Pinpoint the cell where the given text exists, returning its (X, Y) midpoint coordinate. 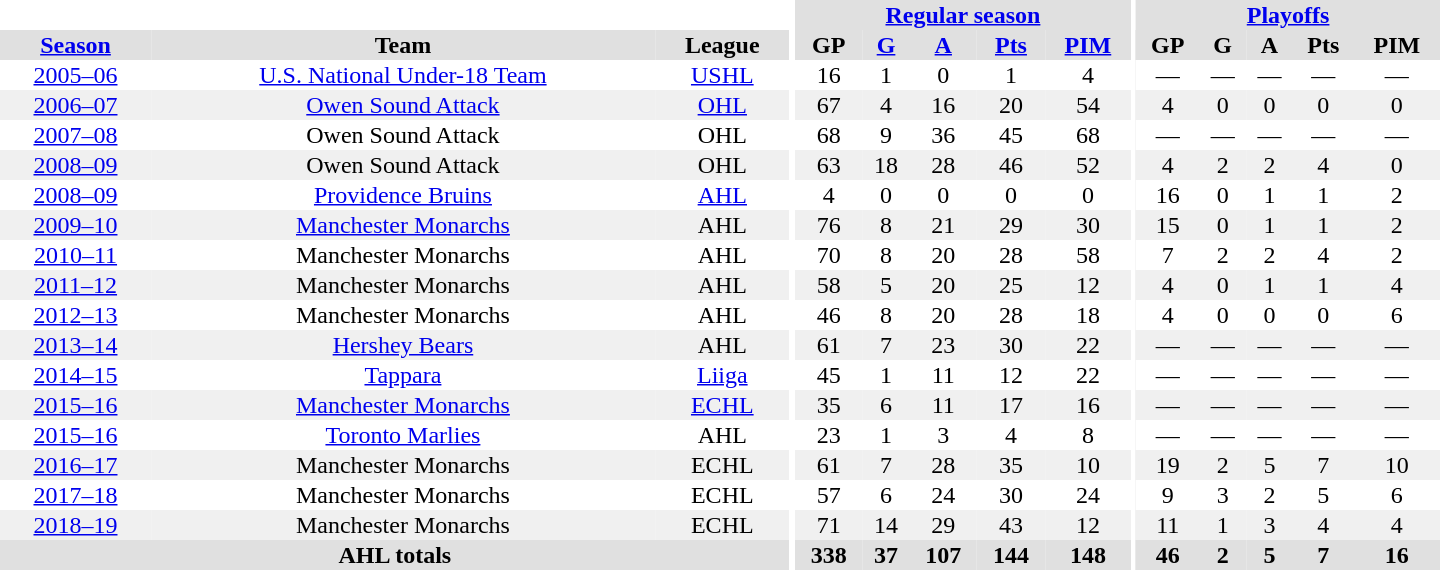
2009–10 (76, 225)
2005–06 (76, 75)
2017–18 (76, 495)
AHL totals (395, 555)
107 (943, 555)
Regular season (963, 15)
338 (829, 555)
63 (829, 165)
2016–17 (76, 465)
148 (1088, 555)
League (722, 45)
2010–11 (76, 255)
14 (886, 525)
21 (943, 225)
67 (829, 105)
70 (829, 255)
2014–15 (76, 375)
37 (886, 555)
57 (829, 495)
76 (829, 225)
19 (1168, 465)
25 (1011, 285)
Playoffs (1288, 15)
2006–07 (76, 105)
17 (1011, 405)
15 (1168, 225)
2007–08 (76, 135)
36 (943, 135)
Toronto Marlies (403, 435)
144 (1011, 555)
Hershey Bears (403, 345)
2018–19 (76, 525)
2011–12 (76, 285)
Liiga (722, 375)
2013–14 (76, 345)
USHL (722, 75)
43 (1011, 525)
U.S. National Under-18 Team (403, 75)
52 (1088, 165)
71 (829, 525)
Tappara (403, 375)
Season (76, 45)
Team (403, 45)
54 (1088, 105)
Providence Bruins (403, 195)
2012–13 (76, 315)
